From the cell containing the given text, extract its center point as [X, Y] coordinate. 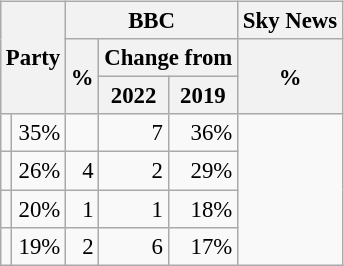
Sky News [290, 21]
7 [134, 133]
BBC [152, 21]
2022 [134, 96]
29% [202, 171]
35% [38, 133]
17% [202, 246]
19% [38, 246]
4 [82, 171]
Party [34, 58]
Change from [168, 58]
20% [38, 209]
2019 [202, 96]
18% [202, 209]
6 [134, 246]
26% [38, 171]
36% [202, 133]
